For the text-containing cell, return its midpoint in [X, Y] coordinate format. 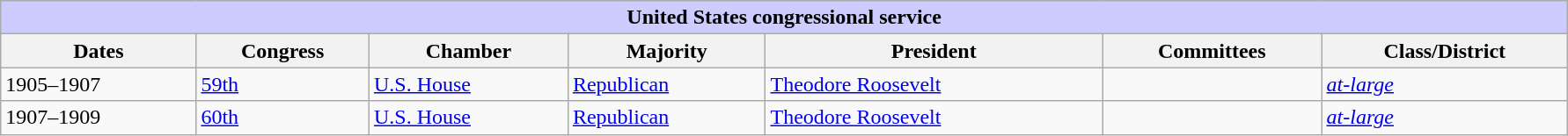
Class/District [1445, 51]
Majority [667, 51]
1905–1907 [99, 84]
1907–1909 [99, 118]
60th [282, 118]
Chamber [468, 51]
59th [282, 84]
Congress [282, 51]
Dates [99, 51]
United States congressional service [785, 18]
President [934, 51]
Committees [1213, 51]
